Output the (X, Y) coordinate of the center of the cell containing the given text.  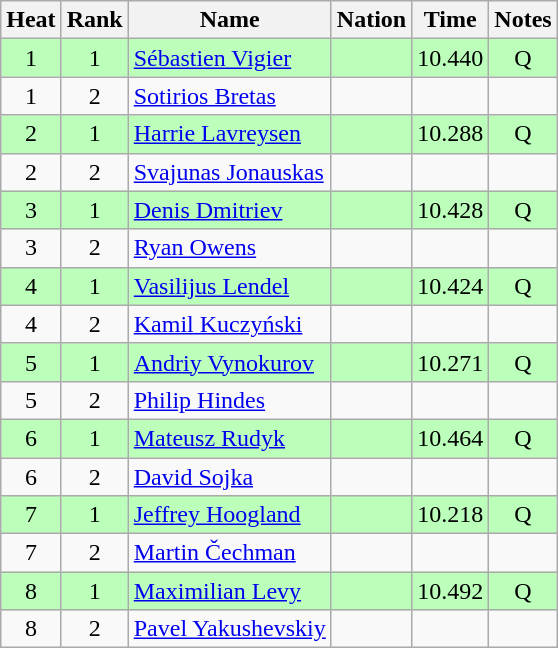
10.464 (450, 438)
Heat (31, 20)
Denis Dmitriev (230, 210)
Mateusz Rudyk (230, 438)
Notes (523, 20)
Ryan Owens (230, 248)
Sébastien Vigier (230, 58)
David Sojka (230, 477)
Pavel Yakushevskiy (230, 629)
10.218 (450, 515)
Nation (371, 20)
Martin Čechman (230, 553)
10.288 (450, 134)
Andriy Vynokurov (230, 362)
Rank (94, 20)
10.428 (450, 210)
Svajunas Jonauskas (230, 172)
Jeffrey Hoogland (230, 515)
Time (450, 20)
Kamil Kuczyński (230, 324)
10.440 (450, 58)
10.492 (450, 591)
Philip Hindes (230, 400)
Harrie Lavreysen (230, 134)
Sotirios Bretas (230, 96)
Maximilian Levy (230, 591)
10.271 (450, 362)
10.424 (450, 286)
Name (230, 20)
Vasilijus Lendel (230, 286)
